From the cell containing the given text, extract its center point as [x, y] coordinate. 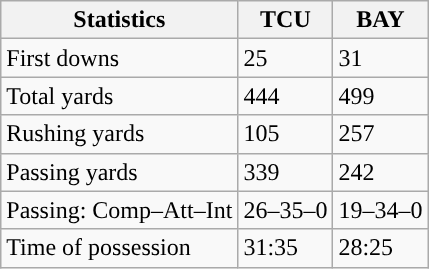
339 [286, 172]
First downs [120, 58]
Rushing yards [120, 134]
Total yards [120, 96]
Passing yards [120, 172]
TCU [286, 20]
242 [380, 172]
Time of possession [120, 248]
499 [380, 96]
28:25 [380, 248]
26–35–0 [286, 210]
25 [286, 58]
31 [380, 58]
257 [380, 134]
19–34–0 [380, 210]
31:35 [286, 248]
Statistics [120, 20]
444 [286, 96]
Passing: Comp–Att–Int [120, 210]
105 [286, 134]
BAY [380, 20]
